Provide the [X, Y] coordinate of the cell's center where the given text is located.  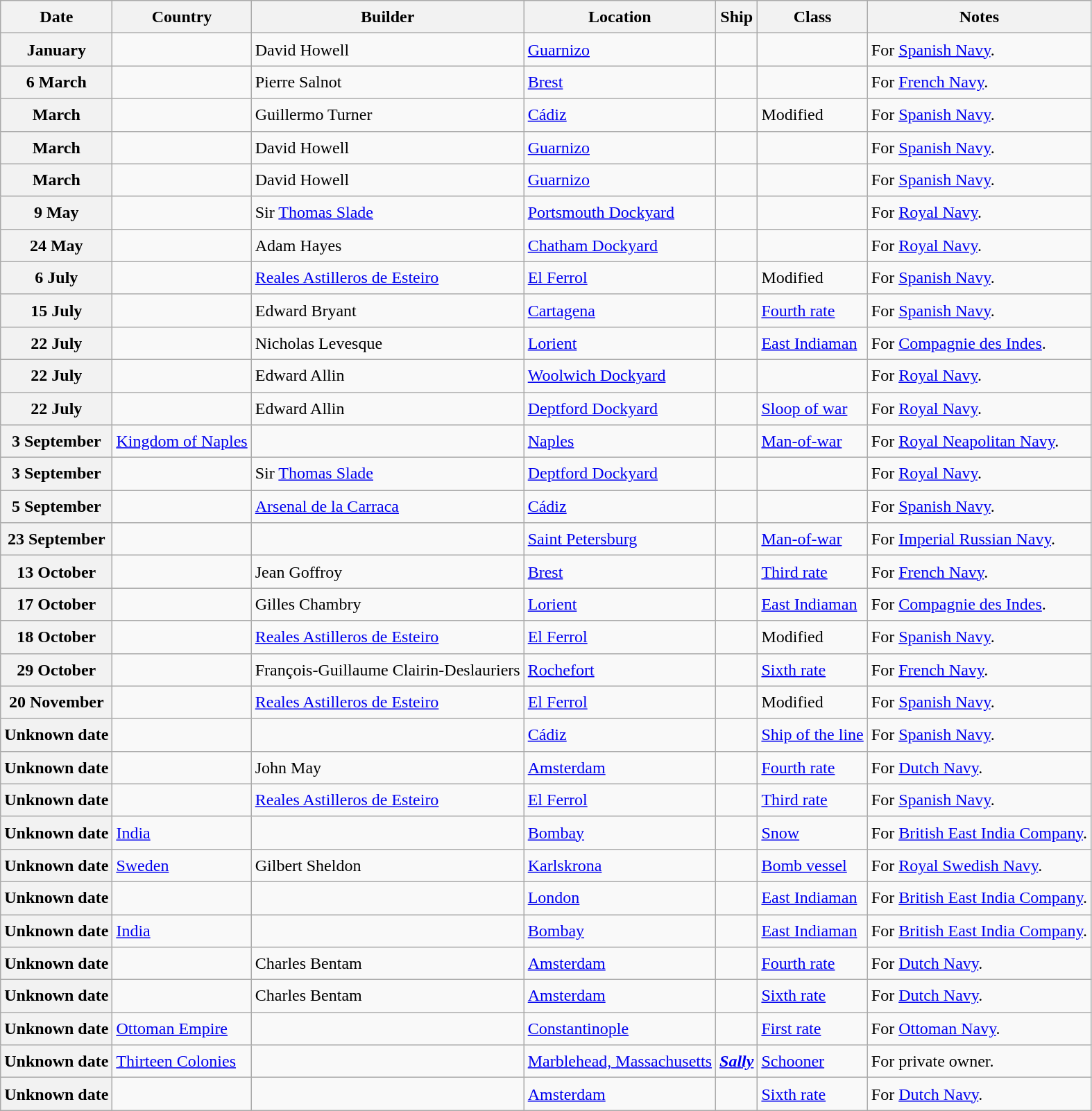
First rate [812, 1029]
Nicholas Levesque [387, 343]
13 October [57, 571]
For Royal Neapolitan Navy. [979, 441]
Kingdom of Naples [182, 441]
9 May [57, 212]
Sloop of war [812, 409]
Ship of the line [812, 735]
Sally [737, 1061]
6 July [57, 277]
Notes [979, 17]
For Royal Swedish Navy. [979, 865]
Constantinople [620, 1029]
Guillermo Turner [387, 115]
Woolwich Dockyard [620, 376]
Rochefort [620, 670]
François-Guillaume Clairin-Deslauriers [387, 670]
Pierre Salnot [387, 82]
Bomb vessel [812, 865]
Naples [620, 441]
20 November [57, 702]
For private owner. [979, 1061]
For Imperial Russian Navy. [979, 540]
15 July [57, 311]
Thirteen Colonies [182, 1061]
Gilbert Sheldon [387, 865]
Ship [737, 17]
Ottoman Empire [182, 1029]
January [57, 50]
For Ottoman Navy. [979, 1029]
Sweden [182, 865]
18 October [57, 637]
Marblehead, Massachusetts [620, 1061]
Country [182, 17]
6 March [57, 82]
24 May [57, 246]
5 September [57, 506]
Gilles Chambry [387, 605]
Jean Goffroy [387, 571]
Cartagena [620, 311]
Class [812, 17]
Location [620, 17]
Adam Hayes [387, 246]
Schooner [812, 1061]
Chatham Dockyard [620, 246]
Karlskrona [620, 865]
17 October [57, 605]
Date [57, 17]
23 September [57, 540]
London [620, 897]
Saint Petersburg [620, 540]
John May [387, 767]
29 October [57, 670]
Snow [812, 832]
Builder [387, 17]
Portsmouth Dockyard [620, 212]
Arsenal de la Carraca [387, 506]
Edward Bryant [387, 311]
